From the cell containing the given text, extract its center point as [x, y] coordinate. 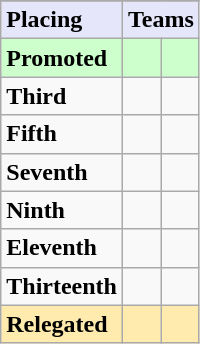
Promoted [62, 58]
Fifth [62, 134]
Placing [62, 20]
Ninth [62, 210]
Teams [160, 20]
Relegated [62, 324]
Seventh [62, 172]
Thirteenth [62, 286]
Eleventh [62, 248]
Third [62, 96]
